Determine the [X, Y] coordinate at the center of the cell enclosing the given text.  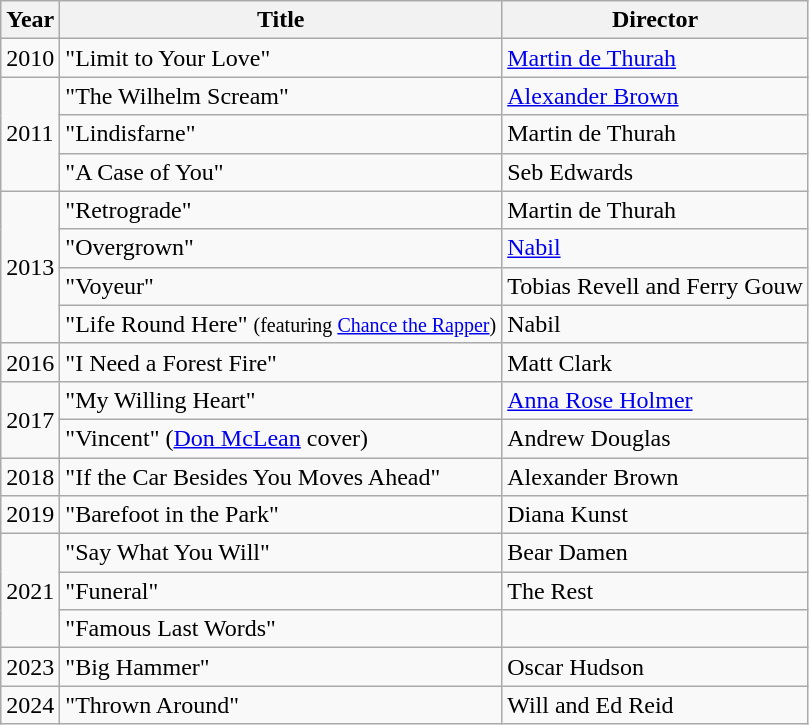
2018 [30, 477]
"If the Car Besides You Moves Ahead" [281, 477]
Tobias Revell and Ferry Gouw [656, 286]
"A Case of You" [281, 172]
"Limit to Your Love" [281, 58]
Oscar Hudson [656, 667]
Will and Ed Reid [656, 705]
"Life Round Here" (featuring Chance the Rapper) [281, 324]
2010 [30, 58]
2021 [30, 591]
"Famous Last Words" [281, 629]
The Rest [656, 591]
2019 [30, 515]
"Funeral" [281, 591]
Anna Rose Holmer [656, 400]
"I Need a Forest Fire" [281, 362]
2017 [30, 419]
"Say What You Will" [281, 553]
Bear Damen [656, 553]
"Overgrown" [281, 248]
"Lindisfarne" [281, 134]
2023 [30, 667]
Diana Kunst [656, 515]
Director [656, 20]
"My Willing Heart" [281, 400]
"Voyeur" [281, 286]
"Barefoot in the Park" [281, 515]
2016 [30, 362]
2024 [30, 705]
"Vincent" (Don McLean cover) [281, 438]
2011 [30, 134]
"The Wilhelm Scream" [281, 96]
"Big Hammer" [281, 667]
"Thrown Around" [281, 705]
Year [30, 20]
Seb Edwards [656, 172]
"Retrograde" [281, 210]
Title [281, 20]
Andrew Douglas [656, 438]
Matt Clark [656, 362]
2013 [30, 267]
